Detect which cell encompasses the target text, then output its (X, Y) center coordinate. 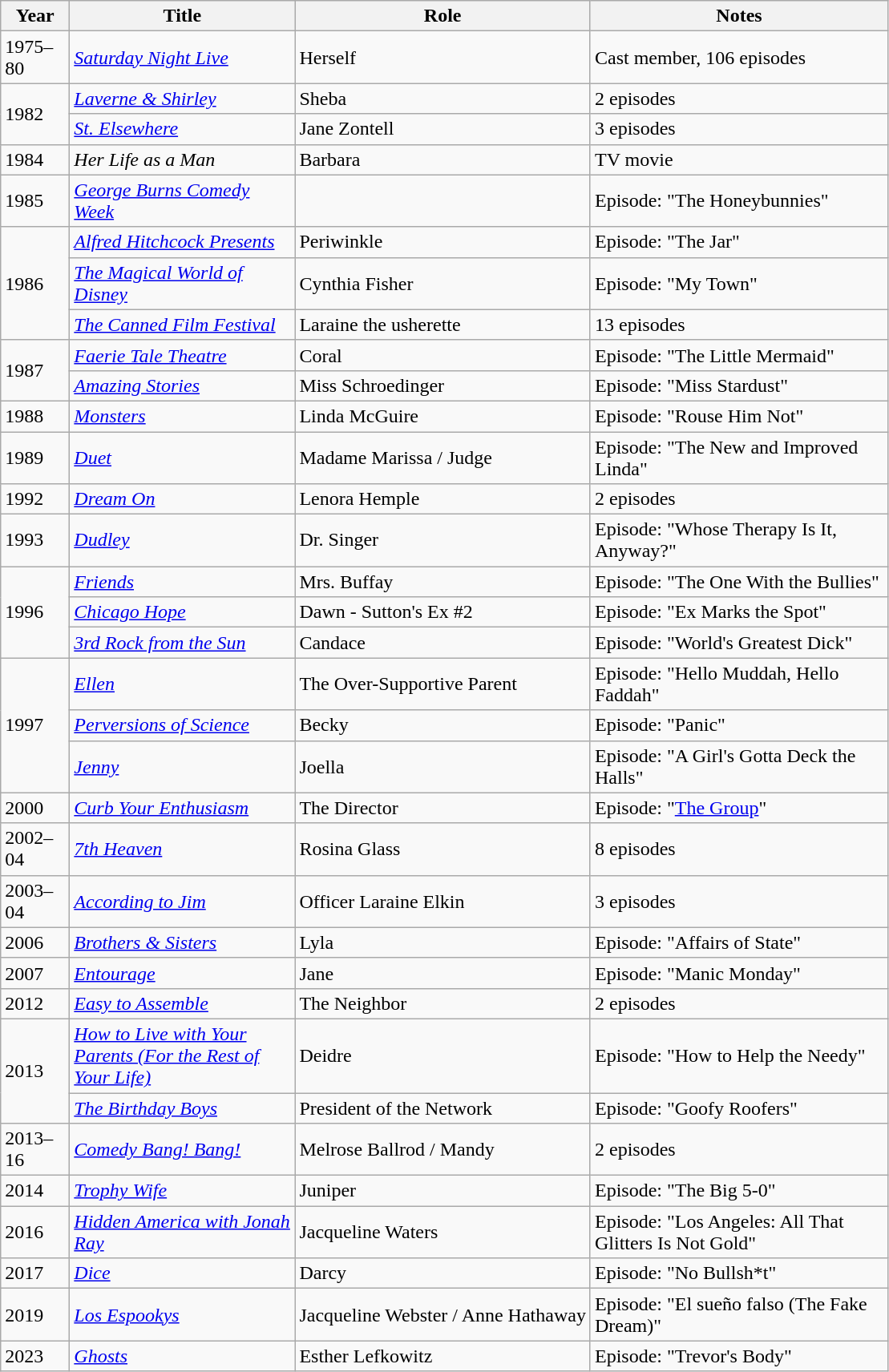
1988 (35, 416)
Officer Laraine Elkin (442, 901)
Episode: "The Honeybunnies" (739, 200)
Monsters (183, 416)
1982 (35, 114)
Hidden America with Jonah Ray (183, 1233)
Episode: "Affairs of State" (739, 942)
TV movie (739, 159)
Episode: "Ex Marks the Spot" (739, 612)
George Burns Comedy Week (183, 200)
1984 (35, 159)
1975–80 (35, 58)
1993 (35, 540)
Deidre (442, 1055)
Episode: "Los Angeles: All That Glitters Is Not Gold" (739, 1233)
Notes (739, 16)
The Over-Supportive Parent (442, 684)
2013–16 (35, 1149)
Episode: "The Group" (739, 808)
Periwinkle (442, 242)
Melrose Ballrod / Mandy (442, 1149)
2013 (35, 1071)
7th Heaven (183, 849)
Episode: "El sueño falso (The Fake Dream)" (739, 1314)
Mrs. Buffay (442, 582)
2003–04 (35, 901)
Barbara (442, 159)
Jenny (183, 766)
Dice (183, 1273)
2019 (35, 1314)
Dudley (183, 540)
Episode: "The Little Mermaid" (739, 355)
Role (442, 16)
Friends (183, 582)
Episode: "How to Help the Needy" (739, 1055)
St. Elsewhere (183, 129)
Ghosts (183, 1356)
Comedy Bang! Bang! (183, 1149)
2012 (35, 1003)
Episode: "Hello Muddah, Hello Faddah" (739, 684)
2023 (35, 1356)
Episode: "The Big 5-0" (739, 1191)
Miss Schroedinger (442, 385)
Juniper (442, 1191)
Dawn - Sutton's Ex #2 (442, 612)
Episode: "Manic Monday" (739, 973)
13 episodes (739, 325)
Year (35, 16)
Becky (442, 725)
Chicago Hope (183, 612)
The Canned Film Festival (183, 325)
1987 (35, 370)
2014 (35, 1191)
Herself (442, 58)
Her Life as a Man (183, 159)
Jacqueline Waters (442, 1233)
Darcy (442, 1273)
Curb Your Enthusiasm (183, 808)
Episode: "Trevor's Body" (739, 1356)
Episode: "A Girl's Gotta Deck the Halls" (739, 766)
Entourage (183, 973)
The Magical World of Disney (183, 284)
Los Espookys (183, 1314)
8 episodes (739, 849)
The Neighbor (442, 1003)
The Director (442, 808)
2016 (35, 1233)
Saturday Night Live (183, 58)
Episode: "Whose Therapy Is It, Anyway?" (739, 540)
Amazing Stories (183, 385)
2006 (35, 942)
Linda McGuire (442, 416)
2017 (35, 1273)
Lyla (442, 942)
Jane Zontell (442, 129)
Episode: "Miss Stardust" (739, 385)
1997 (35, 725)
1985 (35, 200)
Cast member, 106 episodes (739, 58)
Episode: "The One With the Bullies" (739, 582)
Episode: "Goofy Roofers" (739, 1108)
3rd Rock from the Sun (183, 643)
Esther Lefkowitz (442, 1356)
Jacqueline Webster / Anne Hathaway (442, 1314)
Joella (442, 766)
Duet (183, 457)
President of the Network (442, 1108)
Laraine the usherette (442, 325)
1989 (35, 457)
Lenora Hemple (442, 499)
Alfred Hitchcock Presents (183, 242)
Cynthia Fisher (442, 284)
Brothers & Sisters (183, 942)
2000 (35, 808)
Trophy Wife (183, 1191)
2007 (35, 973)
Candace (442, 643)
1992 (35, 499)
Episode: "No Bullsh*t" (739, 1273)
Faerie Tale Theatre (183, 355)
Easy to Assemble (183, 1003)
Episode: "Rouse Him Not" (739, 416)
Title (183, 16)
1996 (35, 612)
Episode: "The Jar" (739, 242)
Dr. Singer (442, 540)
Coral (442, 355)
Sheba (442, 99)
Episode: "World's Greatest Dick" (739, 643)
Perversions of Science (183, 725)
Laverne & Shirley (183, 99)
Episode: "My Town" (739, 284)
Dream On (183, 499)
Madame Marissa / Judge (442, 457)
2002–04 (35, 849)
Ellen (183, 684)
Rosina Glass (442, 849)
Episode: "Panic" (739, 725)
Jane (442, 973)
Episode: "The New and Improved Linda" (739, 457)
The Birthday Boys (183, 1108)
How to Live with Your Parents (For the Rest of Your Life) (183, 1055)
According to Jim (183, 901)
1986 (35, 284)
